Detect which cell encompasses the target text, then output its (X, Y) center coordinate. 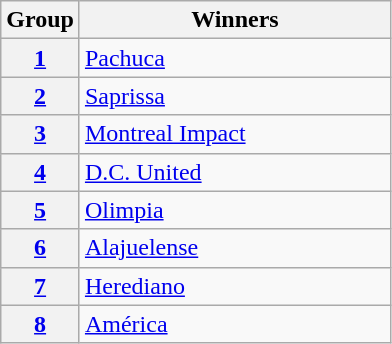
Alajuelense (234, 248)
Winners (234, 20)
6 (40, 248)
América (234, 324)
5 (40, 210)
Group (40, 20)
2 (40, 96)
Olimpia (234, 210)
D.C. United (234, 172)
3 (40, 134)
1 (40, 58)
Pachuca (234, 58)
8 (40, 324)
Montreal Impact (234, 134)
Herediano (234, 286)
4 (40, 172)
7 (40, 286)
Saprissa (234, 96)
